Detect which cell encompasses the target text, then output its [x, y] center coordinate. 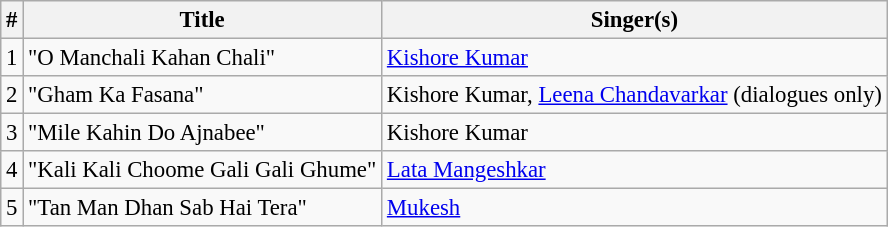
5 [12, 208]
"Gham Ka Fasana" [202, 95]
"Tan Man Dhan Sab Hai Tera" [202, 208]
3 [12, 133]
Kishore Kumar, Leena Chandavarkar (dialogues only) [635, 95]
1 [12, 58]
Title [202, 20]
Lata Mangeshkar [635, 170]
Mukesh [635, 208]
"Mile Kahin Do Ajnabee" [202, 133]
# [12, 20]
Singer(s) [635, 20]
4 [12, 170]
"Kali Kali Choome Gali Gali Ghume" [202, 170]
"O Manchali Kahan Chali" [202, 58]
2 [12, 95]
